Output the [X, Y] coordinate of the center of the cell containing the given text.  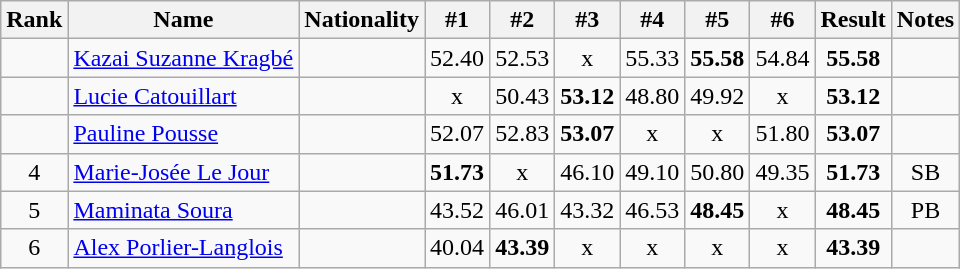
Name [184, 20]
52.40 [458, 58]
52.07 [458, 134]
51.80 [782, 134]
49.35 [782, 172]
Result [853, 20]
Kazai Suzanne Kragbé [184, 58]
48.80 [652, 96]
52.83 [522, 134]
#4 [652, 20]
6 [34, 248]
#5 [718, 20]
54.84 [782, 58]
#1 [458, 20]
55.33 [652, 58]
43.32 [588, 210]
52.53 [522, 58]
Pauline Pousse [184, 134]
50.80 [718, 172]
Alex Porlier-Langlois [184, 248]
#6 [782, 20]
SB [925, 172]
4 [34, 172]
49.10 [652, 172]
Nationality [362, 20]
40.04 [458, 248]
46.10 [588, 172]
#3 [588, 20]
Maminata Soura [184, 210]
50.43 [522, 96]
46.53 [652, 210]
Marie-Josée Le Jour [184, 172]
#2 [522, 20]
49.92 [718, 96]
5 [34, 210]
Rank [34, 20]
Notes [925, 20]
46.01 [522, 210]
43.52 [458, 210]
Lucie Catouillart [184, 96]
PB [925, 210]
